Output the (X, Y) coordinate of the center of the cell containing the given text.  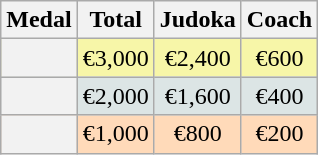
€200 (279, 134)
€1,600 (198, 96)
Judoka (198, 20)
€2,000 (116, 96)
€400 (279, 96)
€600 (279, 58)
€3,000 (116, 58)
Coach (279, 20)
Medal (39, 20)
€2,400 (198, 58)
Total (116, 20)
€800 (198, 134)
€1,000 (116, 134)
